Identify which cell holds the provided text, then report its [x, y] central coordinate. 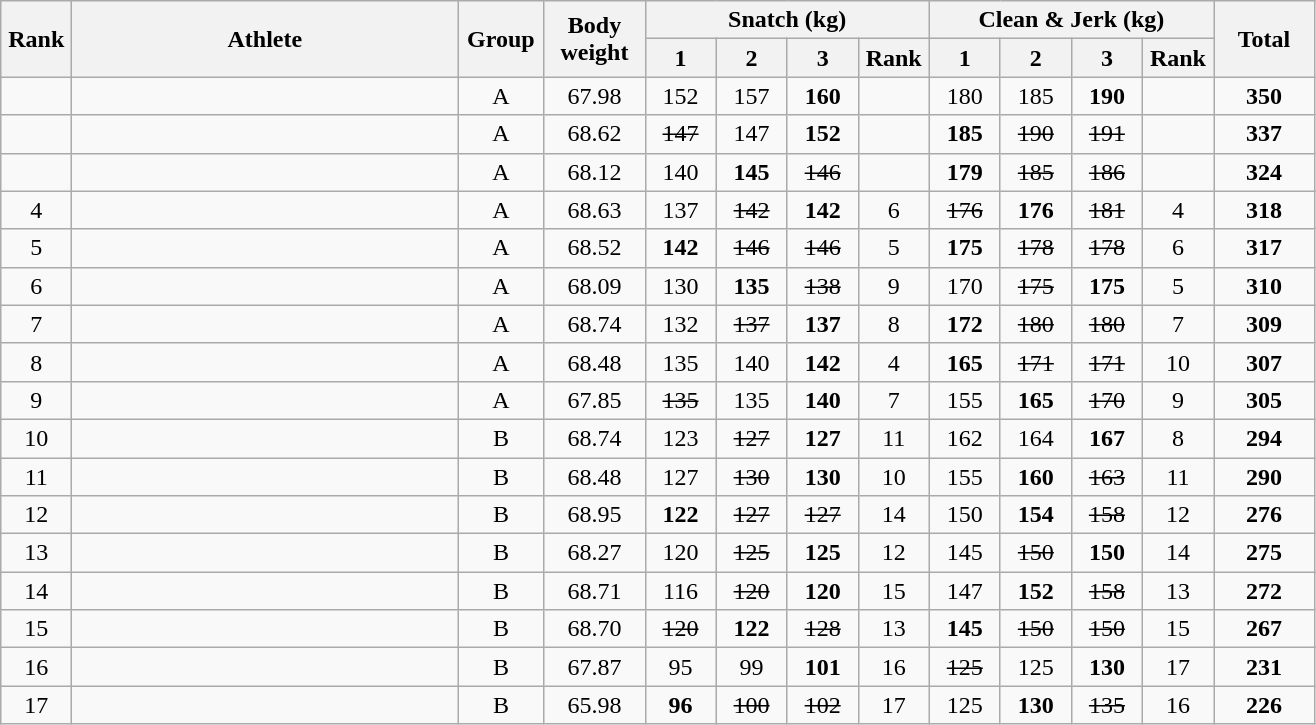
294 [1264, 438]
68.71 [594, 591]
186 [1106, 172]
309 [1264, 324]
267 [1264, 629]
Total [1264, 39]
172 [964, 324]
154 [1036, 515]
68.63 [594, 210]
Athlete [265, 39]
65.98 [594, 705]
95 [680, 667]
68.09 [594, 286]
191 [1106, 134]
324 [1264, 172]
68.62 [594, 134]
116 [680, 591]
68.12 [594, 172]
68.95 [594, 515]
67.98 [594, 96]
100 [752, 705]
Snatch (kg) [787, 20]
290 [1264, 477]
231 [1264, 667]
167 [1106, 438]
99 [752, 667]
128 [822, 629]
305 [1264, 400]
179 [964, 172]
Clean & Jerk (kg) [1071, 20]
310 [1264, 286]
138 [822, 286]
162 [964, 438]
Group [501, 39]
102 [822, 705]
318 [1264, 210]
67.85 [594, 400]
337 [1264, 134]
317 [1264, 248]
68.52 [594, 248]
272 [1264, 591]
350 [1264, 96]
226 [1264, 705]
276 [1264, 515]
181 [1106, 210]
163 [1106, 477]
132 [680, 324]
275 [1264, 553]
164 [1036, 438]
307 [1264, 362]
157 [752, 96]
Body weight [594, 39]
67.87 [594, 667]
68.70 [594, 629]
123 [680, 438]
68.27 [594, 553]
96 [680, 705]
101 [822, 667]
